Extract the [X, Y] coordinate from the center of the cell holding the provided text.  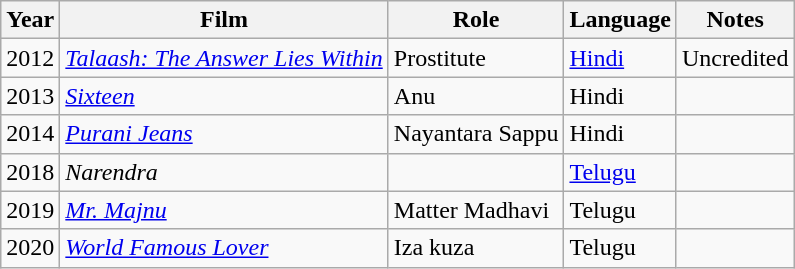
Prostitute [476, 58]
Mr. Majnu [224, 210]
Notes [735, 20]
World Famous Lover [224, 248]
Anu [476, 96]
Talaash: The Answer Lies Within [224, 58]
2020 [30, 248]
Iza kuza [476, 248]
Role [476, 20]
Year [30, 20]
Narendra [224, 172]
Nayantara Sappu [476, 134]
2012 [30, 58]
Sixteen [224, 96]
Language [620, 20]
2019 [30, 210]
Film [224, 20]
2014 [30, 134]
2013 [30, 96]
Matter Madhavi [476, 210]
Purani Jeans [224, 134]
Uncredited [735, 58]
2018 [30, 172]
